For the text-containing cell, return its midpoint in (X, Y) coordinate format. 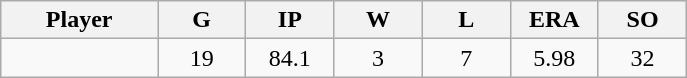
SO (642, 20)
19 (202, 58)
3 (378, 58)
7 (466, 58)
L (466, 20)
32 (642, 58)
5.98 (554, 58)
G (202, 20)
Player (80, 20)
ERA (554, 20)
IP (290, 20)
84.1 (290, 58)
W (378, 20)
